Scan for the cell matching the given text and deliver its [X, Y] coordinate at center. 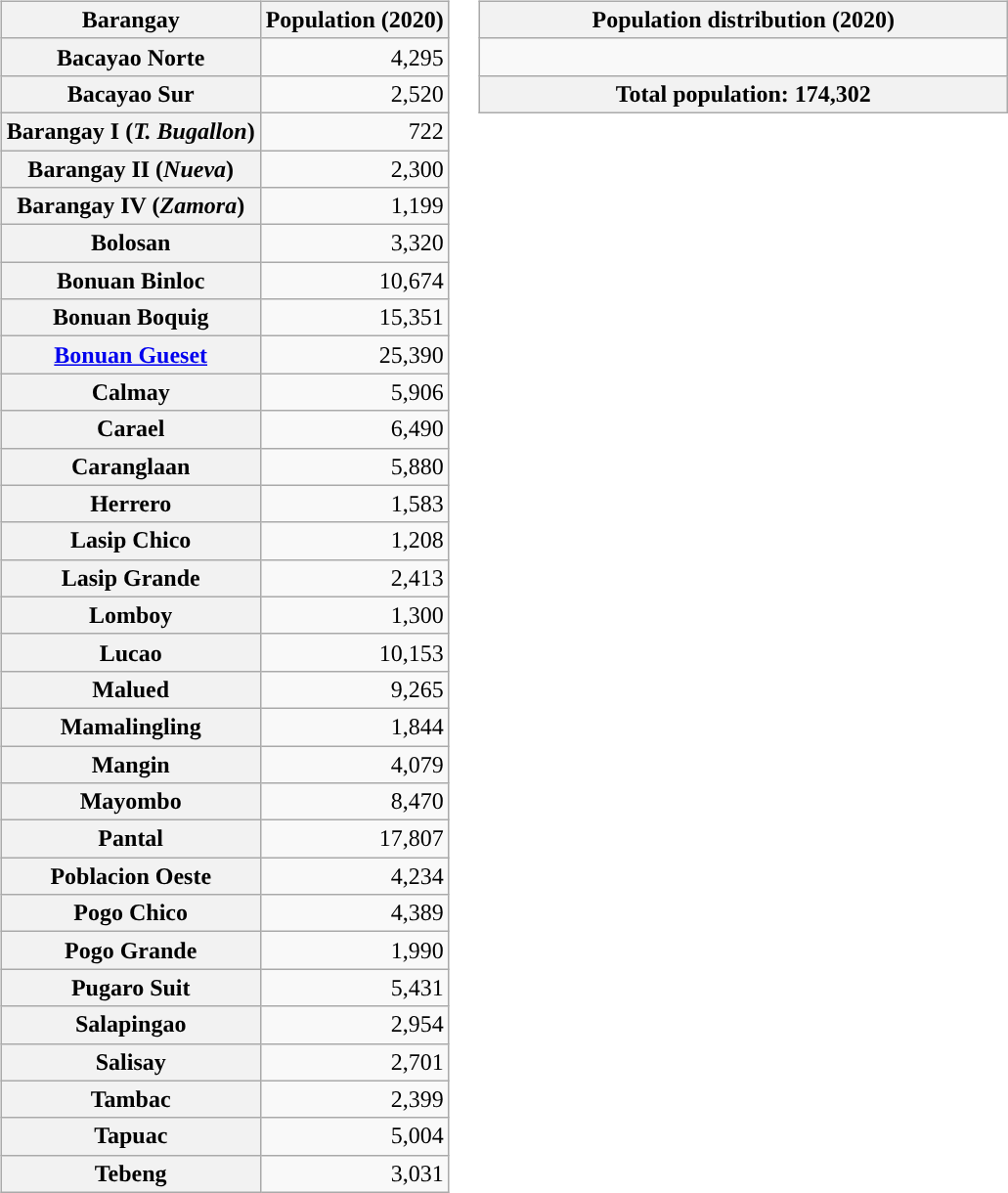
15,351 [354, 318]
Bacayao Sur [131, 94]
4,234 [354, 876]
Lasip Grande [131, 578]
4,295 [354, 57]
Lucao [131, 652]
1,199 [354, 206]
25,390 [354, 355]
Tambac [131, 1099]
Pogo Grande [131, 950]
Malued [131, 689]
Total population: 174,302 [743, 94]
Barangay [131, 20]
6,490 [354, 429]
Mangin [131, 764]
Carael [131, 429]
Salapingao [131, 1025]
Bacayao Norte [131, 57]
2,954 [354, 1025]
Lomboy [131, 615]
1,300 [354, 615]
Calmay [131, 392]
Lasip Chico [131, 541]
Pogo Chico [131, 913]
Population distribution (2020) [743, 20]
2,701 [354, 1062]
8,470 [354, 802]
Bolosan [131, 243]
4,079 [354, 764]
Barangay II (Nueva) [131, 169]
Tebeng [131, 1173]
Barangay IV (Zamora) [131, 206]
5,906 [354, 392]
1,844 [354, 727]
2,520 [354, 94]
Population (2020) [354, 20]
Pugaro Suit [131, 988]
2,399 [354, 1099]
Bonuan Gueset [131, 355]
4,389 [354, 913]
5,004 [354, 1136]
722 [354, 131]
17,807 [354, 839]
1,990 [354, 950]
Tapuac [131, 1136]
Barangay I (T. Bugallon) [131, 131]
Herrero [131, 504]
5,880 [354, 466]
Bonuan Boquig [131, 318]
3,320 [354, 243]
2,300 [354, 169]
2,413 [354, 578]
5,431 [354, 988]
1,208 [354, 541]
Mamalingling [131, 727]
1,583 [354, 504]
Poblacion Oeste [131, 876]
Salisay [131, 1062]
9,265 [354, 689]
Pantal [131, 839]
Bonuan Binloc [131, 281]
3,031 [354, 1173]
Caranglaan [131, 466]
Mayombo [131, 802]
10,153 [354, 652]
10,674 [354, 281]
